Return [X, Y] of the center of cell containing provided text 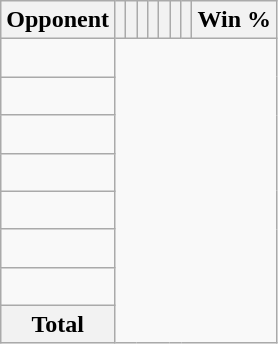
Total [58, 324]
Opponent [58, 20]
Win % [234, 20]
